Determine the [x, y] coordinate at the center of the cell enclosing the given text.  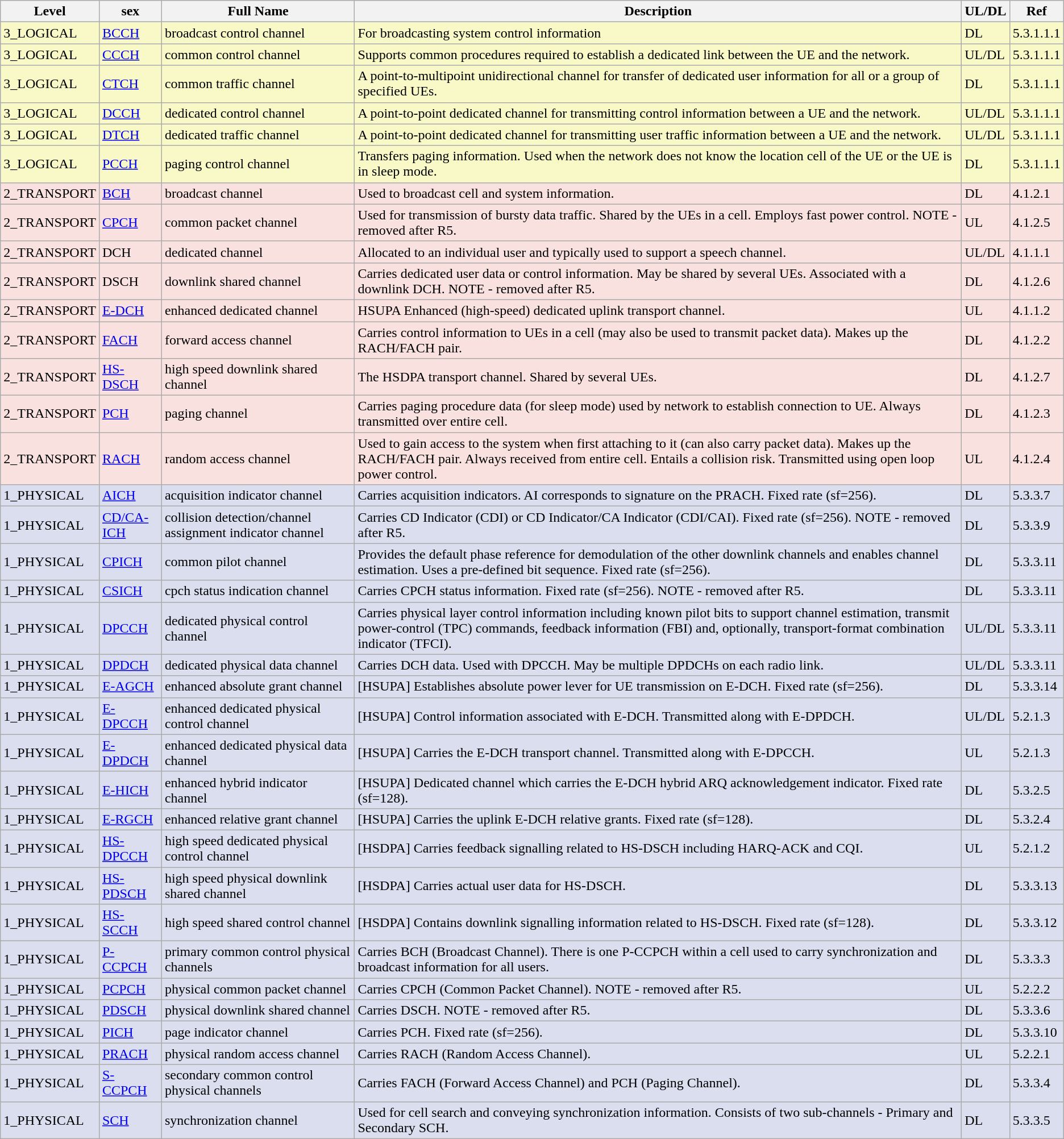
downlink shared channel [258, 281]
enhanced absolute grant channel [258, 687]
collision detection/channel assignment indicator channel [258, 525]
5.2.2.1 [1037, 1054]
high speed downlink shared channel [258, 377]
CPICH [130, 562]
page indicator channel [258, 1032]
enhanced hybrid indicator channel [258, 790]
5.2.1.2 [1037, 848]
CSICH [130, 591]
4.1.2.2 [1037, 340]
common control channel [258, 55]
5.3.3.5 [1037, 1120]
S-CCPCH [130, 1083]
Carries control information to UEs in a cell (may also be used to transmit packet data). Makes up the RACH/FACH pair. [658, 340]
high speed physical downlink shared channel [258, 886]
Ref [1037, 11]
A point-to-point dedicated channel for transmitting user traffic information between a UE and the network. [658, 135]
enhanced relative grant channel [258, 819]
enhanced dedicated physical control channel [258, 716]
4.1.1.2 [1037, 310]
Carries DSCH. NOTE - removed after R5. [658, 1011]
5.3.3.3 [1037, 959]
The HSDPA transport channel. Shared by several UEs. [658, 377]
Carries RACH (Random Access Channel). [658, 1054]
Carries paging procedure data (for sleep mode) used by network to establish connection to UE. Always transmitted over entire cell. [658, 414]
[HSUPA] Carries the E-DCH transport channel. Transmitted along with E-DPCCH. [658, 753]
E-DPDCH [130, 753]
Carries acquisition indicators. AI corresponds to signature on the PRACH. Fixed rate (sf=256). [658, 496]
physical random access channel [258, 1054]
paging control channel [258, 164]
AICH [130, 496]
DTCH [130, 135]
E-DCH [130, 310]
Carries DCH data. Used with DPCCH. May be multiple DPDCHs on each radio link. [658, 665]
[HSUPA] Carries the uplink E-DCH relative grants. Fixed rate (sf=128). [658, 819]
high speed dedicated physical control channel [258, 848]
primary common control physical channels [258, 959]
A point-to-multipoint unidirectional channel for transfer of dedicated user information for all or a group of specified UEs. [658, 84]
5.3.3.13 [1037, 886]
5.3.3.9 [1037, 525]
[HSUPA] Control information associated with E-DCH. Transmitted along with E-DPDCH. [658, 716]
broadcast channel [258, 193]
sex [130, 11]
DPCCH [130, 628]
5.3.2.5 [1037, 790]
[HSDPA] Carries feedback signalling related to HS-DSCH including HARQ-ACK and CQI. [658, 848]
PDSCH [130, 1011]
4.1.2.6 [1037, 281]
DCCH [130, 113]
cpch status indication channel [258, 591]
common packet channel [258, 223]
synchronization channel [258, 1120]
common traffic channel [258, 84]
Carries BCH (Broadcast Channel). There is one P-CCPCH within a cell used to carry synchronization and broadcast information for all users. [658, 959]
A point-to-point dedicated channel for transmitting control information between a UE and the network. [658, 113]
BCCH [130, 33]
E-DPCCH [130, 716]
5.3.3.12 [1037, 923]
Transfers paging information. Used when the network does not know the location cell of the UE or the UE is in sleep mode. [658, 164]
physical downlink shared channel [258, 1011]
Used for cell search and conveying synchronization information. Consists of two sub-channels - Primary and Secondary SCH. [658, 1120]
CPCH [130, 223]
PCH [130, 414]
DSCH [130, 281]
HS-PDSCH [130, 886]
high speed shared control channel [258, 923]
dedicated channel [258, 252]
4.1.2.3 [1037, 414]
E-AGCH [130, 687]
secondary common control physical channels [258, 1083]
5.3.3.4 [1037, 1083]
HSUPA Enhanced (high-speed) dedicated uplink transport channel. [658, 310]
dedicated physical control channel [258, 628]
BCH [130, 193]
Carries CPCH status information. Fixed rate (sf=256). NOTE - removed after R5. [658, 591]
dedicated physical data channel [258, 665]
enhanced dedicated physical data channel [258, 753]
4.1.1.1 [1037, 252]
RACH [130, 459]
FACH [130, 340]
Carries CPCH (Common Packet Channel). NOTE - removed after R5. [658, 989]
Carries PCH. Fixed rate (sf=256). [658, 1032]
E-HICH [130, 790]
DCH [130, 252]
physical common packet channel [258, 989]
enhanced dedicated channel [258, 310]
acquisition indicator channel [258, 496]
paging channel [258, 414]
Supports common procedures required to establish a dedicated link between the UE and the network. [658, 55]
E-RGCH [130, 819]
PICH [130, 1032]
common pilot channel [258, 562]
4.1.2.5 [1037, 223]
Carries CD Indicator (CDI) or CD Indicator/CA Indicator (CDI/CAI). Fixed rate (sf=256). NOTE - removed after R5. [658, 525]
HS-DSCH [130, 377]
HS-DPCCH [130, 848]
4.1.2.7 [1037, 377]
4.1.2.4 [1037, 459]
PCPCH [130, 989]
CCCH [130, 55]
4.1.2.1 [1037, 193]
Level [50, 11]
P-CCPCH [130, 959]
5.2.2.2 [1037, 989]
forward access channel [258, 340]
Carries dedicated user data or control information. May be shared by several UEs. Associated with a downlink DCH. NOTE - removed after R5. [658, 281]
Description [658, 11]
[HSDPA] Carries actual user data for HS-DSCH. [658, 886]
Full Name [258, 11]
CTCH [130, 84]
dedicated control channel [258, 113]
dedicated traffic channel [258, 135]
broadcast control channel [258, 33]
5.3.3.7 [1037, 496]
PCCH [130, 164]
CD/CA-ICH [130, 525]
Used to broadcast cell and system information. [658, 193]
random access channel [258, 459]
Used for transmission of bursty data traffic. Shared by the UEs in a cell. Employs fast power control. NOTE - removed after R5. [658, 223]
HS-SCCH [130, 923]
5.3.2.4 [1037, 819]
5.3.3.10 [1037, 1032]
[HSDPA] Contains downlink signalling information related to HS-DSCH. Fixed rate (sf=128). [658, 923]
DPDCH [130, 665]
PRACH [130, 1054]
SCH [130, 1120]
5.3.3.6 [1037, 1011]
Carries FACH (Forward Access Channel) and PCH (Paging Channel). [658, 1083]
[HSUPA] Dedicated channel which carries the E-DCH hybrid ARQ acknowledgement indicator. Fixed rate (sf=128). [658, 790]
5.3.3.14 [1037, 687]
[HSUPA] Establishes absolute power lever for UE transmission on E-DCH. Fixed rate (sf=256). [658, 687]
For broadcasting system control information [658, 33]
Allocated to an individual user and typically used to support a speech channel. [658, 252]
